Determine the [X, Y] coordinate at the center of the cell enclosing the given text.  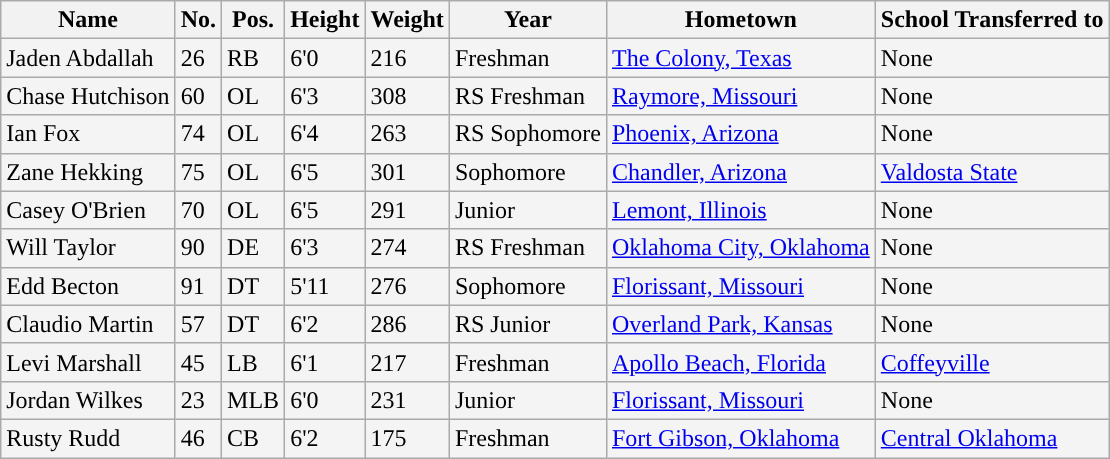
Phoenix, Arizona [740, 134]
Will Taylor [88, 248]
301 [407, 172]
286 [407, 324]
Height [325, 20]
263 [407, 134]
School Transferred to [992, 20]
CB [254, 438]
Chase Hutchison [88, 96]
Overland Park, Kansas [740, 324]
The Colony, Texas [740, 58]
MLB [254, 400]
60 [198, 96]
217 [407, 362]
RS Sophomore [528, 134]
Levi Marshall [88, 362]
RS Junior [528, 324]
276 [407, 286]
Zane Hekking [88, 172]
291 [407, 210]
Year [528, 20]
5'11 [325, 286]
Central Oklahoma [992, 438]
RB [254, 58]
Ian Fox [88, 134]
Apollo Beach, Florida [740, 362]
Rusty Rudd [88, 438]
Casey O'Brien [88, 210]
6'4 [325, 134]
Coffeyville [992, 362]
Claudio Martin [88, 324]
DE [254, 248]
308 [407, 96]
70 [198, 210]
216 [407, 58]
23 [198, 400]
46 [198, 438]
Valdosta State [992, 172]
Jordan Wilkes [88, 400]
74 [198, 134]
Edd Becton [88, 286]
Chandler, Arizona [740, 172]
No. [198, 20]
6'1 [325, 362]
Hometown [740, 20]
90 [198, 248]
57 [198, 324]
LB [254, 362]
274 [407, 248]
26 [198, 58]
Raymore, Missouri [740, 96]
Oklahoma City, Oklahoma [740, 248]
Name [88, 20]
Jaden Abdallah [88, 58]
175 [407, 438]
Pos. [254, 20]
45 [198, 362]
Weight [407, 20]
Lemont, Illinois [740, 210]
75 [198, 172]
Fort Gibson, Oklahoma [740, 438]
91 [198, 286]
231 [407, 400]
